Provide the (X, Y) coordinate of the cell's center where the given text is located.  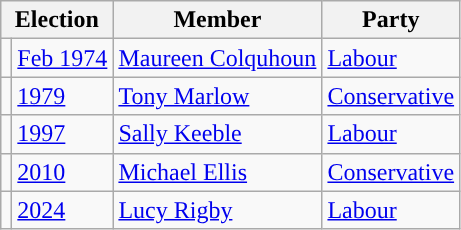
Maureen Colquhoun (218, 58)
Michael Ellis (218, 172)
Feb 1974 (62, 58)
2010 (62, 172)
2024 (62, 210)
Lucy Rigby (218, 210)
Party (391, 20)
Election (57, 20)
1997 (62, 134)
Sally Keeble (218, 134)
Member (218, 20)
1979 (62, 96)
Tony Marlow (218, 96)
